From the cell containing the given text, extract its center point as (X, Y) coordinate. 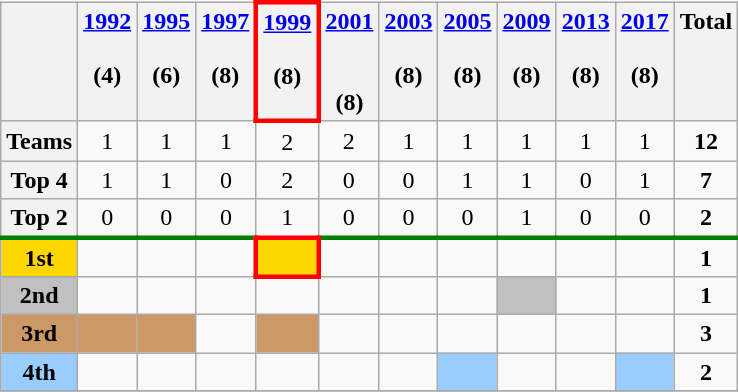
2009(8) (526, 62)
2013(8) (586, 62)
2017(8) (644, 62)
1st (40, 257)
2005 (8) (468, 62)
1995(6) (166, 62)
2nd (40, 296)
1999(8) (287, 62)
2001(8) (348, 62)
4th (40, 372)
7 (706, 180)
12 (706, 141)
3 (706, 334)
3rd (40, 334)
1997(8) (226, 62)
1992(4) (108, 62)
Total (706, 62)
2003(8) (408, 62)
Teams (40, 141)
Top 4 (40, 180)
Top 2 (40, 218)
